Provide the [x, y] coordinate of the cell's center where the given text is located.  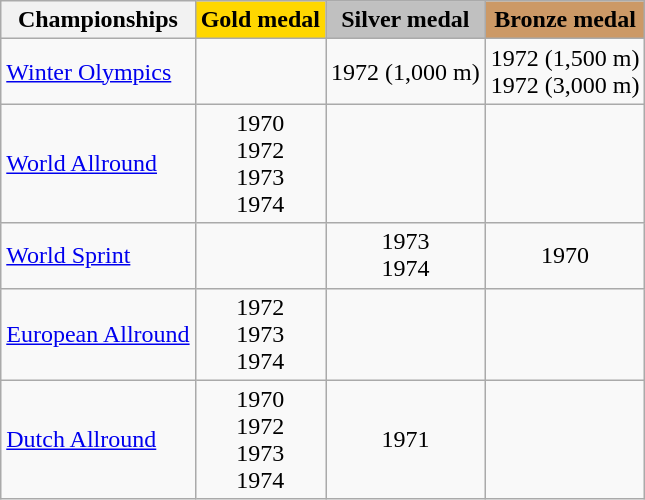
Bronze medal [565, 20]
1972 (1,500 m) 1972 (3,000 m) [565, 72]
Championships [98, 20]
European Allround [98, 334]
World Sprint [98, 256]
1970 [565, 256]
1972 1973 1974 [260, 334]
1972 (1,000 m) [406, 72]
Winter Olympics [98, 72]
1971 [406, 440]
Dutch Allround [98, 440]
Silver medal [406, 20]
World Allround [98, 164]
Gold medal [260, 20]
1973 1974 [406, 256]
